Return the [x, y] coordinate for the center point of the cell that contains the specified text.  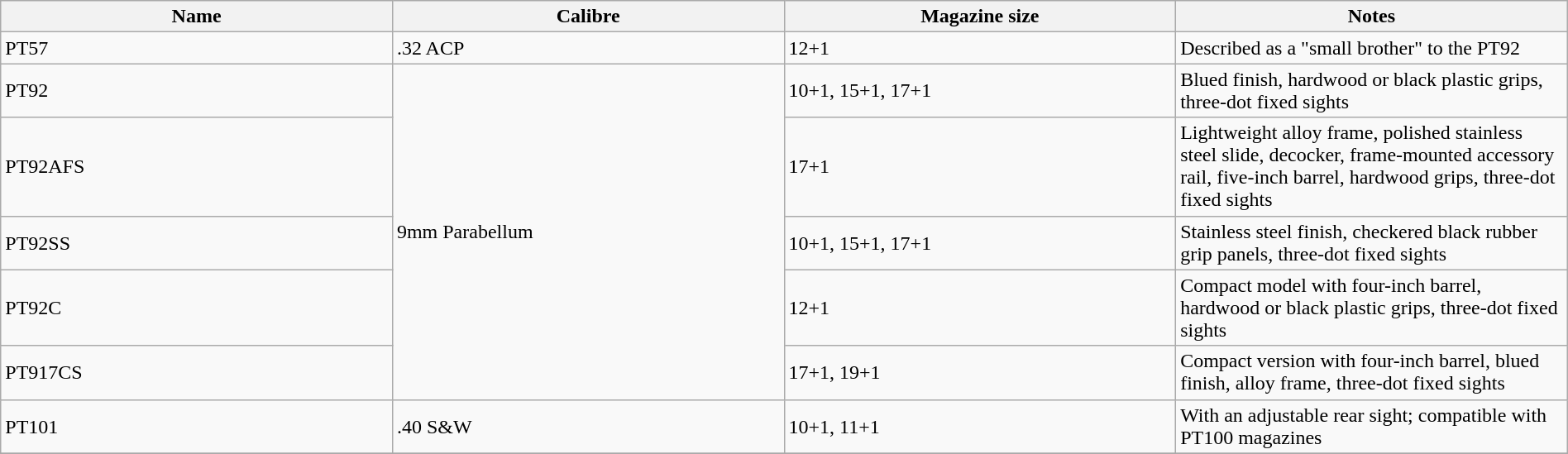
Calibre [588, 17]
.32 ACP [588, 48]
PT92 [197, 91]
PT917CS [197, 372]
With an adjustable rear sight; compatible with PT100 magazines [1372, 427]
Described as a "small brother" to the PT92 [1372, 48]
Compact version with four-inch barrel, blued finish, alloy frame, three-dot fixed sights [1372, 372]
Stainless steel finish, checkered black rubber grip panels, three-dot fixed sights [1372, 243]
Magazine size [980, 17]
Compact model with four-inch barrel, hardwood or black plastic grips, three-dot fixed sights [1372, 308]
Name [197, 17]
9mm Parabellum [588, 232]
PT101 [197, 427]
17+1, 19+1 [980, 372]
PT92SS [197, 243]
17+1 [980, 167]
PT92C [197, 308]
Blued finish, hardwood or black plastic grips, three-dot fixed sights [1372, 91]
PT92AFS [197, 167]
10+1, 11+1 [980, 427]
.40 S&W [588, 427]
Notes [1372, 17]
PT57 [197, 48]
